From the cell containing the given text, extract its center point as (x, y) coordinate. 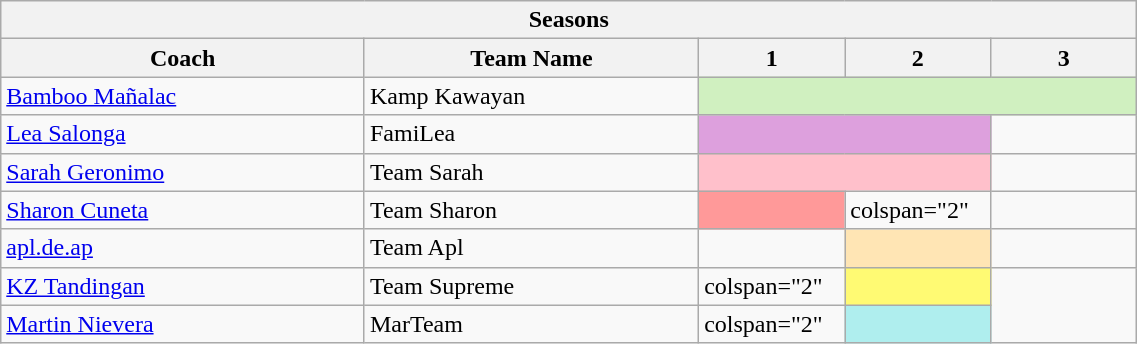
Lea Salonga (183, 134)
Coach (183, 58)
Kamp Kawayan (531, 96)
Team Supreme (531, 286)
apl.de.ap (183, 248)
Team Sarah (531, 172)
Sarah Geronimo (183, 172)
Bamboo Mañalac (183, 96)
Martin Nievera (183, 324)
Seasons (569, 20)
1 (772, 58)
MarTeam (531, 324)
Team Sharon (531, 210)
Team Apl (531, 248)
KZ Tandingan (183, 286)
Team Name (531, 58)
3 (1064, 58)
FamiLea (531, 134)
Sharon Cuneta (183, 210)
2 (918, 58)
